Output the (x, y) coordinate of the center of the cell containing the given text.  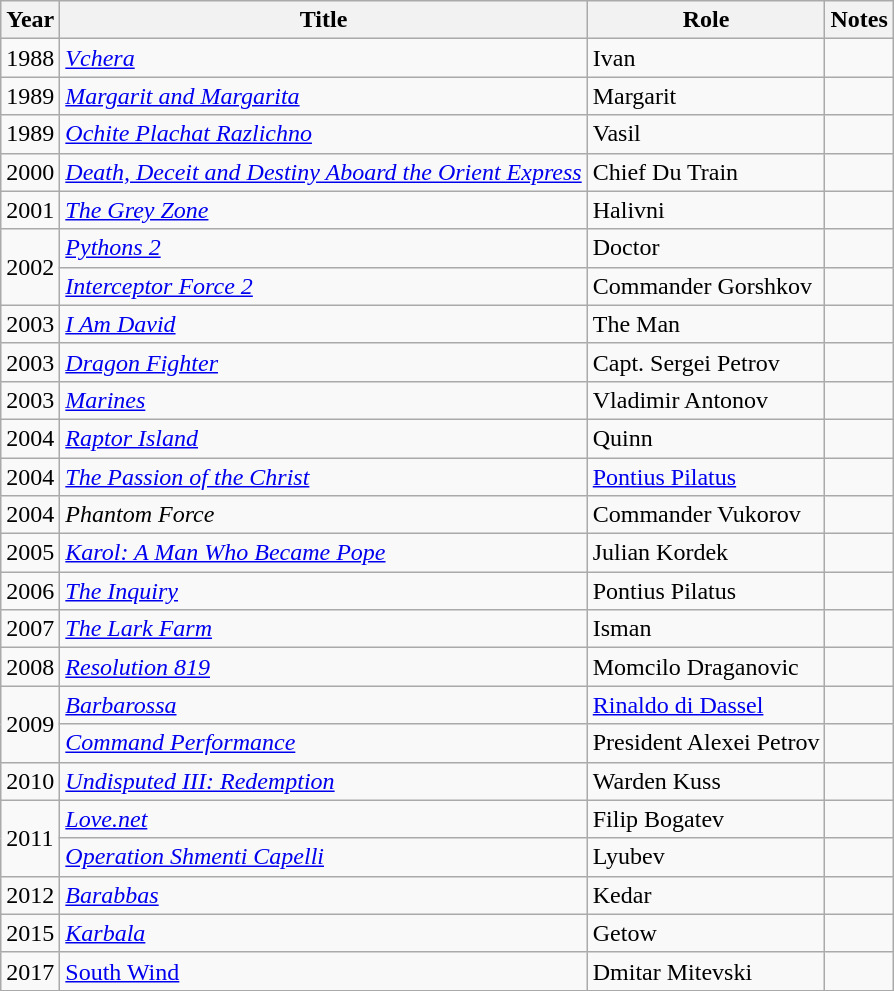
Capt. Sergei Petrov (706, 362)
Pythons 2 (324, 248)
Commander Gorshkov (706, 286)
I Am David (324, 324)
2010 (30, 781)
2006 (30, 591)
Filip Bogatev (706, 819)
The Lark Farm (324, 629)
Lyubev (706, 857)
Julian Kordek (706, 553)
Undisputed III: Redemption (324, 781)
Getow (706, 933)
2012 (30, 895)
Chief Du Train (706, 172)
2001 (30, 210)
2009 (30, 724)
Barbarossa (324, 705)
Love.net (324, 819)
Dragon Fighter (324, 362)
2005 (30, 553)
Phantom Force (324, 515)
Vladimir Antonov (706, 400)
2007 (30, 629)
Title (324, 20)
2017 (30, 971)
The Passion of the Christ (324, 477)
Quinn (706, 438)
Operation Shmenti Capelli (324, 857)
Isman (706, 629)
Margarit (706, 96)
Death, Deceit and Destiny Aboard the Orient Express (324, 172)
Command Performance (324, 743)
Doctor (706, 248)
Vasil (706, 134)
Warden Kuss (706, 781)
The Man (706, 324)
2008 (30, 667)
Role (706, 20)
Karbala (324, 933)
Marines (324, 400)
2002 (30, 267)
Dmitar Mitevski (706, 971)
2015 (30, 933)
President Alexei Petrov (706, 743)
The Inquiry (324, 591)
Notes (859, 20)
Resolution 819 (324, 667)
Rinaldo di Dassel (706, 705)
Kedar (706, 895)
The Grey Zone (324, 210)
Ivan (706, 58)
Karol: A Man Who Became Pope (324, 553)
Margarit and Margarita (324, 96)
Halivni (706, 210)
Raptor Island (324, 438)
Vchera (324, 58)
Momcilo Draganovic (706, 667)
2011 (30, 838)
Commander Vukorov (706, 515)
Ochite Plachat Razlichno (324, 134)
Year (30, 20)
1988 (30, 58)
Barabbas (324, 895)
Interceptor Force 2 (324, 286)
2000 (30, 172)
South Wind (324, 971)
